Extract the (X, Y) coordinate from the center of the cell holding the provided text.  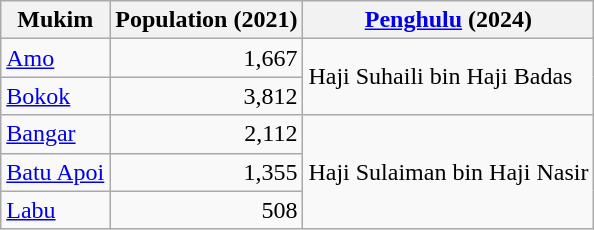
Haji Sulaiman bin Haji Nasir (448, 172)
Bangar (56, 134)
Mukim (56, 20)
508 (206, 210)
Labu (56, 210)
Population (2021) (206, 20)
Haji Suhaili bin Haji Badas (448, 77)
3,812 (206, 96)
Bokok (56, 96)
Penghulu (2024) (448, 20)
1,667 (206, 58)
Batu Apoi (56, 172)
1,355 (206, 172)
2,112 (206, 134)
Amo (56, 58)
